Scan for the cell matching the given text and deliver its [x, y] coordinate at center. 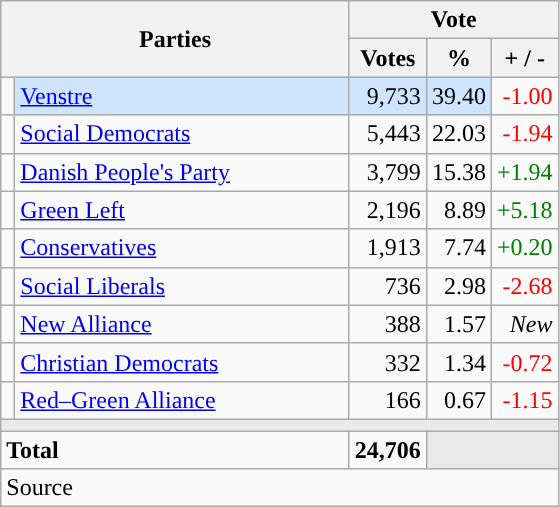
+1.94 [524, 172]
Christian Democrats [182, 362]
-1.00 [524, 96]
3,799 [388, 172]
Votes [388, 58]
0.67 [458, 400]
Danish People's Party [182, 172]
24,706 [388, 449]
+ / - [524, 58]
+0.20 [524, 248]
Parties [176, 39]
Red–Green Alliance [182, 400]
1.57 [458, 324]
2.98 [458, 286]
Social Liberals [182, 286]
Total [176, 449]
2,196 [388, 210]
5,443 [388, 134]
388 [388, 324]
New [524, 324]
Social Democrats [182, 134]
% [458, 58]
-1.15 [524, 400]
Venstre [182, 96]
Vote [454, 20]
736 [388, 286]
+5.18 [524, 210]
332 [388, 362]
-1.94 [524, 134]
New Alliance [182, 324]
Source [280, 488]
1.34 [458, 362]
Green Left [182, 210]
15.38 [458, 172]
1,913 [388, 248]
-2.68 [524, 286]
39.40 [458, 96]
166 [388, 400]
-0.72 [524, 362]
8.89 [458, 210]
22.03 [458, 134]
Conservatives [182, 248]
7.74 [458, 248]
9,733 [388, 96]
